For the text-containing cell, return its midpoint in (X, Y) coordinate format. 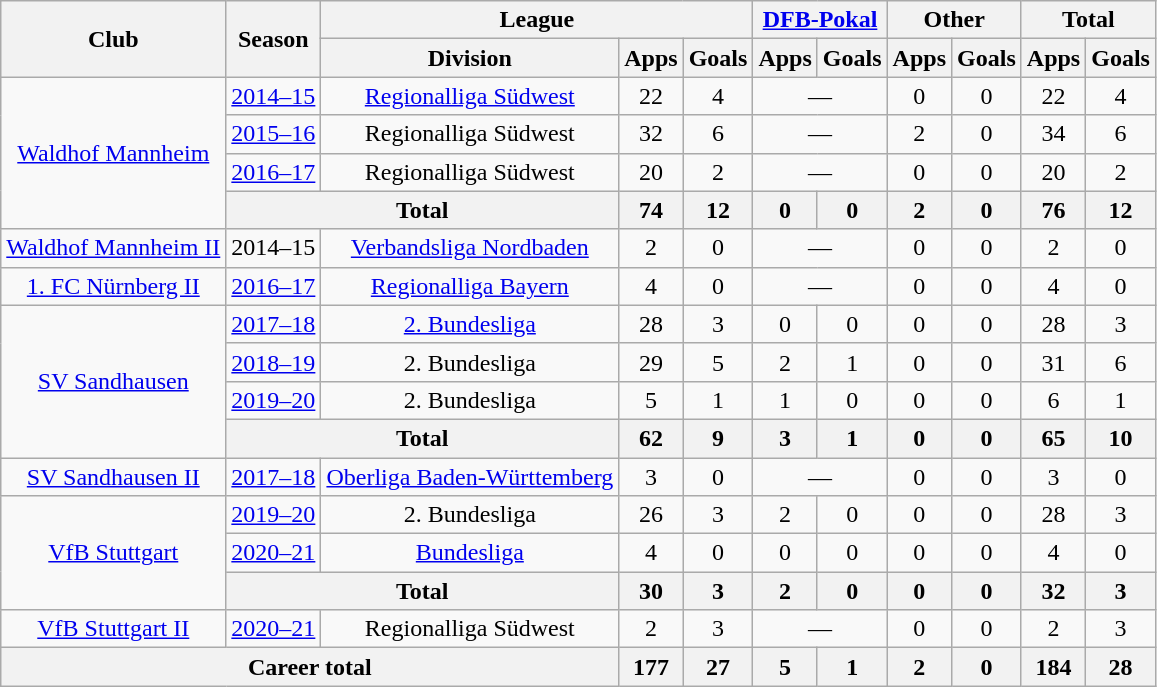
2015–16 (274, 134)
Bundesliga (470, 553)
31 (1053, 362)
10 (1121, 438)
30 (651, 591)
SV Sandhausen II (114, 477)
VfB Stuttgart II (114, 629)
Career total (310, 667)
Verbandsliga Nordbaden (470, 248)
9 (718, 438)
DFB-Pokal (820, 20)
VfB Stuttgart (114, 553)
Regionalliga Bayern (470, 286)
Oberliga Baden-Württemberg (470, 477)
26 (651, 515)
Waldhof Mannheim II (114, 248)
SV Sandhausen (114, 381)
184 (1053, 667)
177 (651, 667)
1. FC Nürnberg II (114, 286)
27 (718, 667)
Waldhof Mannheim (114, 153)
76 (1053, 210)
Club (114, 39)
34 (1053, 134)
2018–19 (274, 362)
Division (470, 58)
74 (651, 210)
62 (651, 438)
League (537, 20)
29 (651, 362)
Season (274, 39)
65 (1053, 438)
Other (954, 20)
